Output the [x, y] coordinate of the center of the cell containing the given text.  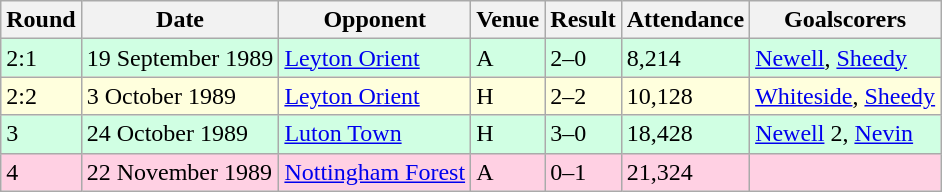
Goalscorers [846, 20]
10,128 [685, 96]
3 [41, 134]
2:2 [41, 96]
Whiteside, Sheedy [846, 96]
Result [583, 20]
24 October 1989 [180, 134]
Opponent [375, 20]
4 [41, 172]
Nottingham Forest [375, 172]
3 October 1989 [180, 96]
Venue [508, 20]
Newell, Sheedy [846, 58]
22 November 1989 [180, 172]
Date [180, 20]
8,214 [685, 58]
2–0 [583, 58]
2:1 [41, 58]
0–1 [583, 172]
Newell 2, Nevin [846, 134]
19 September 1989 [180, 58]
3–0 [583, 134]
2–2 [583, 96]
Attendance [685, 20]
Round [41, 20]
18,428 [685, 134]
Luton Town [375, 134]
21,324 [685, 172]
